Identify which cell holds the provided text, then report its (X, Y) central coordinate. 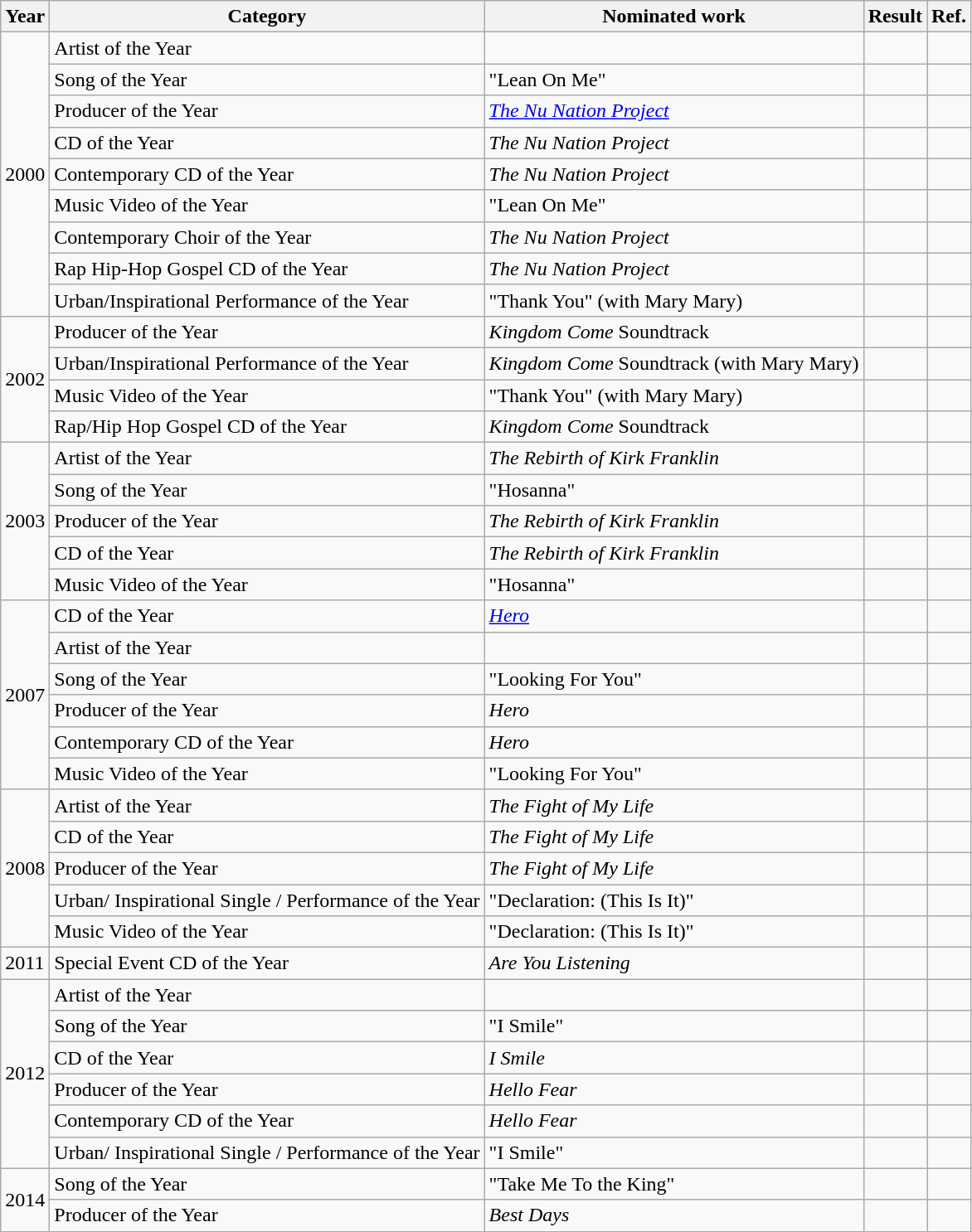
2007 (25, 695)
Rap Hip-Hop Gospel CD of the Year (267, 269)
"Take Me To the King" (673, 1184)
2000 (25, 174)
Special Event CD of the Year (267, 963)
Are You Listening (673, 963)
Contemporary Choir of the Year (267, 237)
Ref. (949, 17)
2014 (25, 1200)
Category (267, 17)
Year (25, 17)
2011 (25, 963)
I Smile (673, 1058)
2003 (25, 521)
2002 (25, 379)
Rap/Hip Hop Gospel CD of the Year (267, 427)
2012 (25, 1074)
Nominated work (673, 17)
Result (895, 17)
Kingdom Come Soundtrack (with Mary Mary) (673, 363)
2008 (25, 868)
Best Days (673, 1215)
